Determine the [X, Y] coordinate at the center of the cell enclosing the given text.  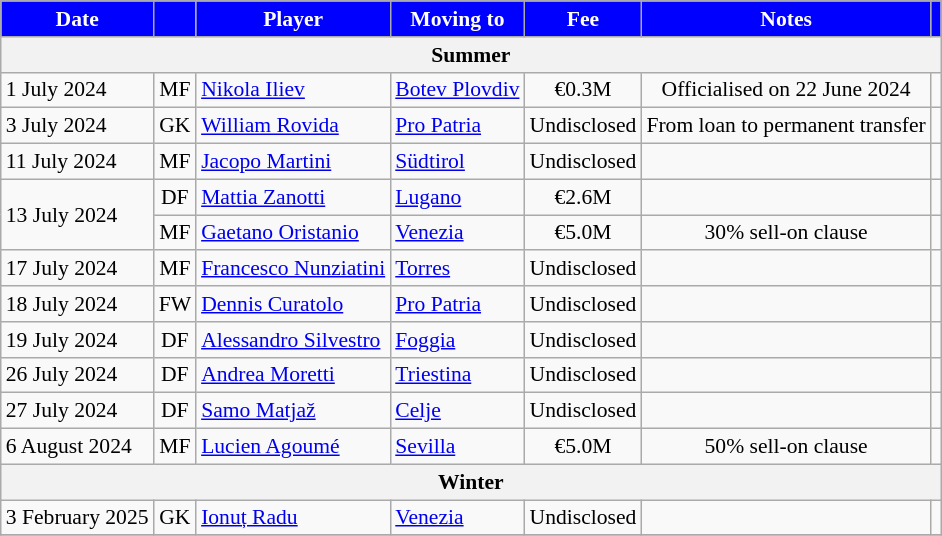
6 August 2024 [78, 447]
Lugano [457, 197]
Ionuț Radu [293, 518]
€0.3M [584, 90]
Torres [457, 269]
Moving to [457, 19]
Samo Matjaž [293, 411]
Player [293, 19]
11 July 2024 [78, 162]
18 July 2024 [78, 304]
William Rovida [293, 126]
50% sell-on clause [786, 447]
17 July 2024 [78, 269]
Botev Plovdiv [457, 90]
Foggia [457, 340]
3 July 2024 [78, 126]
From loan to permanent transfer [786, 126]
Andrea Moretti [293, 375]
Summer [471, 55]
19 July 2024 [78, 340]
€2.6M [584, 197]
Francesco Nunziatini [293, 269]
Notes [786, 19]
Dennis Curatolo [293, 304]
30% sell-on clause [786, 233]
Triestina [457, 375]
Celje [457, 411]
Gaetano Oristanio [293, 233]
Sevilla [457, 447]
Mattia Zanotti [293, 197]
13 July 2024 [78, 214]
Officialised on 22 June 2024 [786, 90]
Winter [471, 482]
27 July 2024 [78, 411]
Alessandro Silvestro [293, 340]
Südtirol [457, 162]
3 February 2025 [78, 518]
FW [176, 304]
Nikola Iliev [293, 90]
Fee [584, 19]
Lucien Agoumé [293, 447]
1 July 2024 [78, 90]
Date [78, 19]
Jacopo Martini [293, 162]
26 July 2024 [78, 375]
